Return the [X, Y] coordinate for the center point of the cell that contains the specified text.  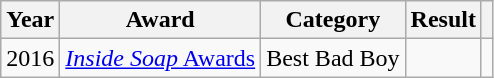
Year [30, 20]
Category [333, 20]
2016 [30, 58]
Inside Soap Awards [160, 58]
Result [443, 20]
Award [160, 20]
Best Bad Boy [333, 58]
